Find where the given text appears and provide that cell's center as (X, Y) coordinate. 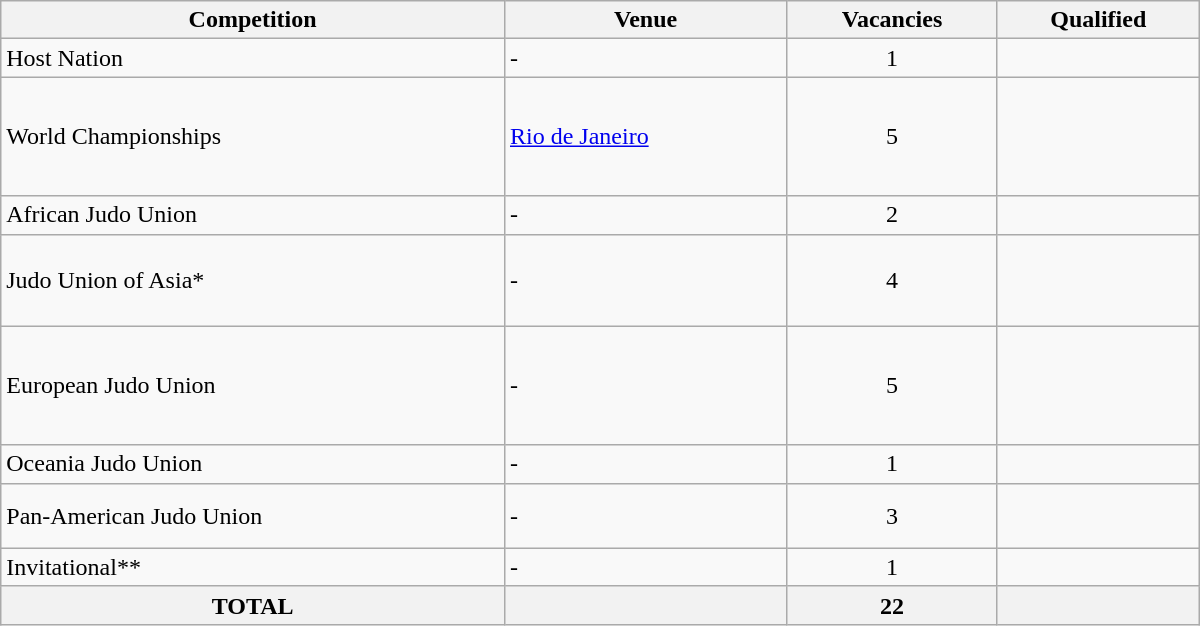
World Championships (253, 136)
22 (892, 605)
Competition (253, 20)
Invitational** (253, 567)
Venue (645, 20)
Vacancies (892, 20)
TOTAL (253, 605)
Qualified (1098, 20)
Host Nation (253, 58)
European Judo Union (253, 386)
Rio de Janeiro (645, 136)
Judo Union of Asia* (253, 280)
Pan-American Judo Union (253, 516)
Oceania Judo Union (253, 464)
3 (892, 516)
4 (892, 280)
African Judo Union (253, 215)
2 (892, 215)
